Scan for the cell matching the given text and deliver its (X, Y) coordinate at center. 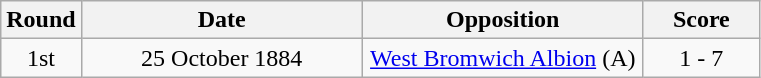
Opposition (502, 20)
Round (41, 20)
1st (41, 58)
Date (222, 20)
West Bromwich Albion (A) (502, 58)
25 October 1884 (222, 58)
1 - 7 (701, 58)
Score (701, 20)
